Determine the [x, y] coordinate at the center of the cell enclosing the given text.  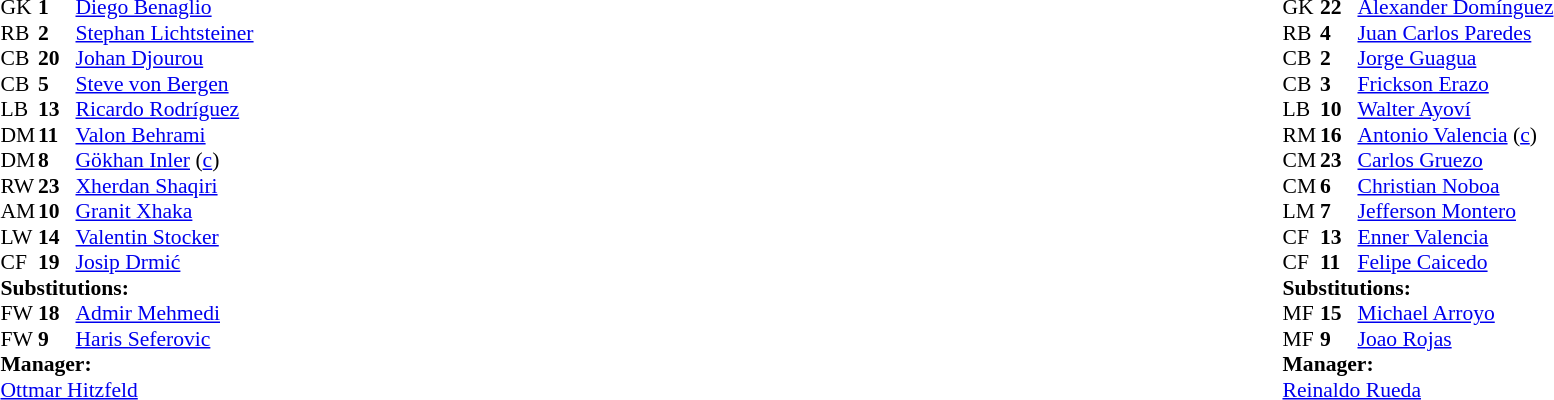
Jorge Guagua [1455, 59]
19 [57, 263]
8 [57, 161]
Enner Valencia [1455, 237]
Stephan Lichtsteiner [165, 33]
Valon Behrami [165, 135]
Carlos Gruezo [1455, 161]
5 [57, 84]
Granit Xhaka [165, 211]
3 [1339, 84]
RW [19, 186]
Admir Mehmedi [165, 313]
Steve von Bergen [165, 84]
AM [19, 211]
Joao Rojas [1455, 339]
Christian Noboa [1455, 186]
Michael Arroyo [1455, 313]
Gökhan Inler (c) [165, 161]
LW [19, 237]
Josip Drmić [165, 263]
RM [1301, 135]
16 [1339, 135]
Felipe Caicedo [1455, 263]
Xherdan Shaqiri [165, 186]
18 [57, 313]
Antonio Valencia (c) [1455, 135]
20 [57, 59]
Walter Ayoví [1455, 109]
7 [1339, 211]
15 [1339, 313]
Valentin Stocker [165, 237]
Johan Djourou [165, 59]
4 [1339, 33]
14 [57, 237]
Jefferson Montero [1455, 211]
Ricardo Rodríguez [165, 109]
LM [1301, 211]
Juan Carlos Paredes [1455, 33]
Haris Seferovic [165, 339]
6 [1339, 186]
Frickson Erazo [1455, 84]
